From the cell containing the given text, extract its center point as [X, Y] coordinate. 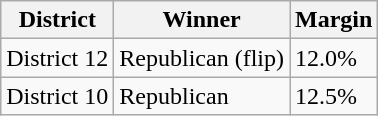
12.0% [334, 58]
Republican (flip) [202, 58]
District 12 [58, 58]
12.5% [334, 96]
Republican [202, 96]
District [58, 20]
Margin [334, 20]
District 10 [58, 96]
Winner [202, 20]
